Detect which cell encompasses the target text, then output its (X, Y) center coordinate. 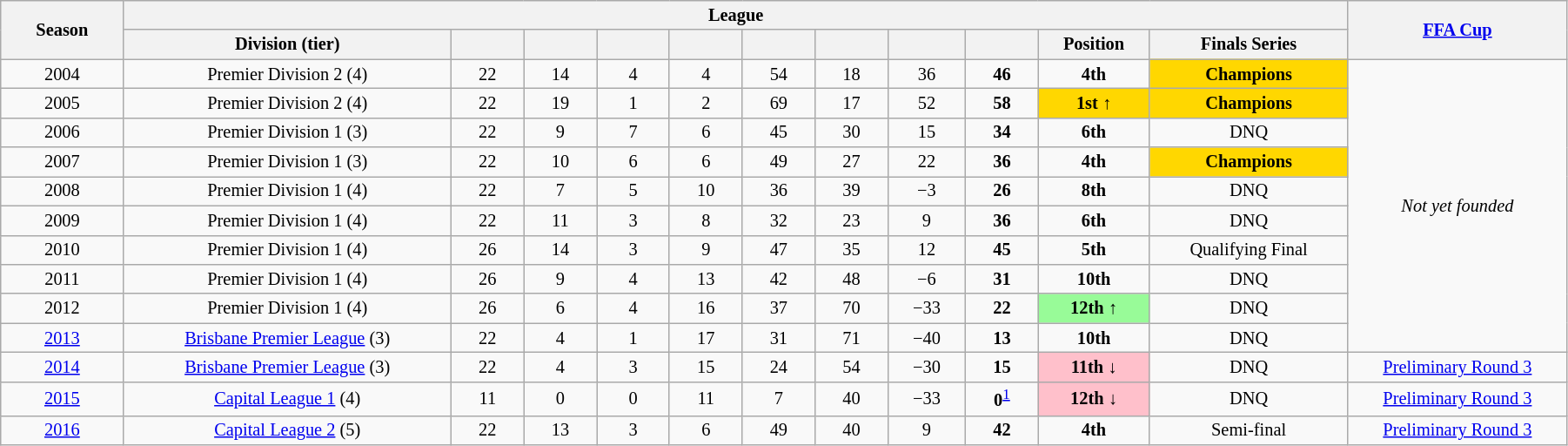
2010 (63, 250)
16 (706, 308)
2013 (63, 338)
32 (779, 220)
12th ↑ (1094, 308)
2014 (63, 367)
2006 (63, 132)
2012 (63, 308)
2 (706, 103)
19 (560, 103)
1st ↑ (1094, 103)
39 (852, 191)
Division (tier) (287, 44)
FFA Cup (1457, 30)
47 (779, 250)
Position (1094, 44)
48 (852, 279)
35 (852, 250)
−6 (926, 279)
2011 (63, 279)
58 (1002, 103)
2015 (63, 399)
−30 (926, 367)
12th ↓ (1094, 399)
2007 (63, 162)
Not yet founded (1457, 206)
71 (852, 338)
27 (852, 162)
12 (926, 250)
52 (926, 103)
37 (779, 308)
2008 (63, 191)
8 (706, 220)
18 (852, 74)
Finals Series (1250, 44)
8th (1094, 191)
30 (852, 132)
23 (852, 220)
Capital League 2 (5) (287, 430)
24 (779, 367)
70 (852, 308)
5th (1094, 250)
69 (779, 103)
Capital League 1 (4) (287, 399)
2009 (63, 220)
34 (1002, 132)
2016 (63, 430)
11th ↓ (1094, 367)
Qualifying Final (1250, 250)
01 (1002, 399)
2004 (63, 74)
Season (63, 30)
Semi-final (1250, 430)
5 (633, 191)
46 (1002, 74)
−40 (926, 338)
−3 (926, 191)
League (736, 15)
2005 (63, 103)
